Detect which cell encompasses the target text, then output its (x, y) center coordinate. 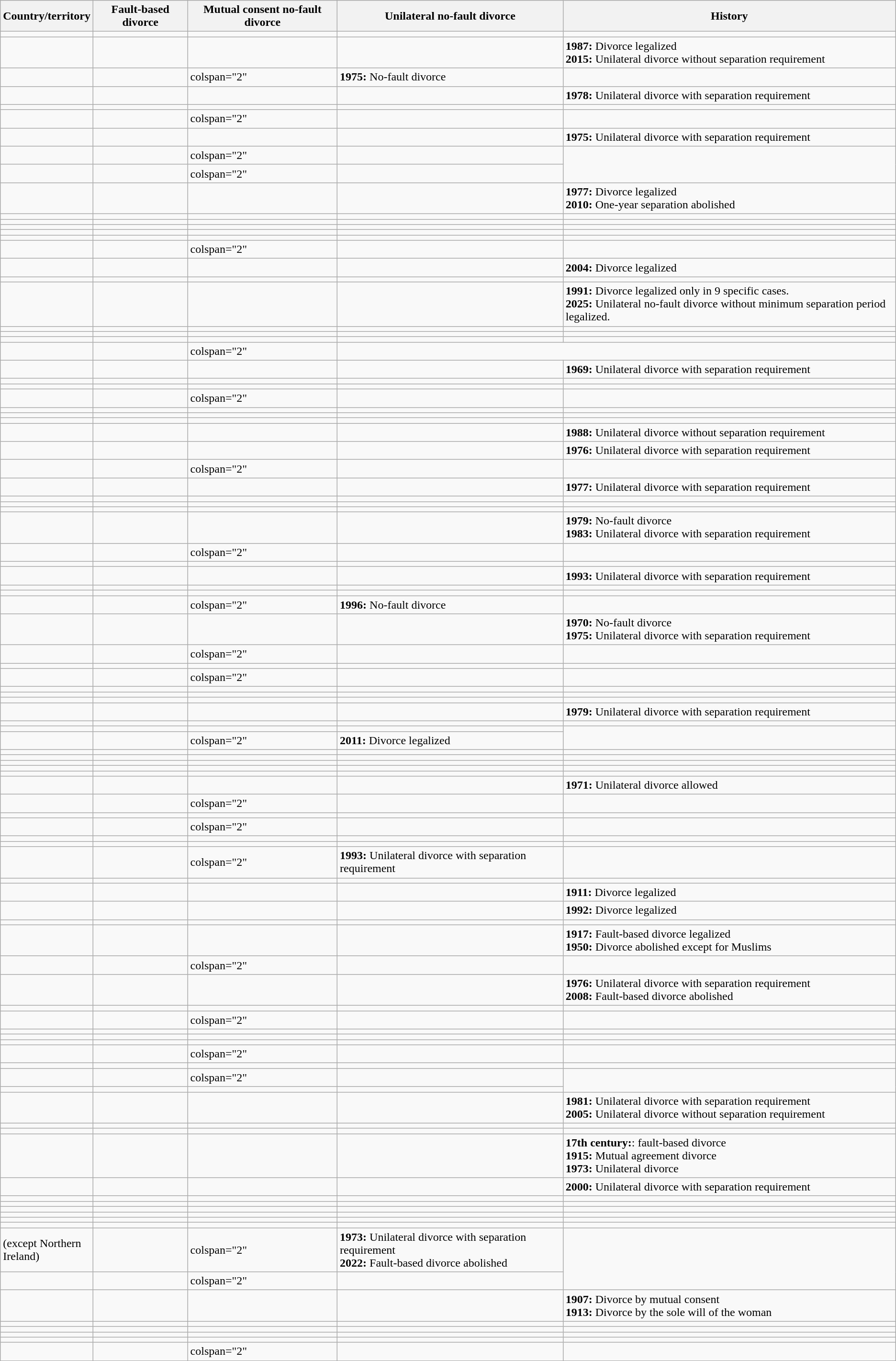
1973: Unilateral divorce with separation requirement2022: Fault-based divorce abolished (450, 1250)
1977: Unilateral divorce with separation requirement (729, 487)
1976: Unilateral divorce with separation requirement (729, 451)
History (729, 16)
17th century:: fault-based divorce1915: Mutual agreement divorce1973: Unilateral divorce (729, 1156)
1977: Divorce legalized2010: One-year separation abolished (729, 198)
Mutual consent no-fault divorce (262, 16)
1917: Fault-based divorce legalized1950: Divorce abolished except for Muslims (729, 941)
Fault-based divorce (140, 16)
1992: Divorce legalized (729, 910)
Unilateral no-fault divorce (450, 16)
1979: Unilateral divorce with separation requirement (729, 712)
1991: Divorce legalized only in 9 specific cases.2025: Unilateral no-fault divorce without minimum separation period legalized. (729, 304)
Country/territory (47, 16)
2000: Unilateral divorce with separation requirement (729, 1187)
1987: Divorce legalized2015: Unilateral divorce without separation requirement (729, 53)
1975: No-fault divorce (450, 77)
1969: Unilateral divorce with separation requirement (729, 369)
1971: Unilateral divorce allowed (729, 785)
1911: Divorce legalized (729, 892)
2011: Divorce legalized (450, 740)
1979: No-fault divorce1983: Unilateral divorce with separation requirement (729, 528)
1996: No-fault divorce (450, 605)
1976: Unilateral divorce with separation requirement2008: Fault-based divorce abolished (729, 989)
1981: Unilateral divorce with separation requirement2005: Unilateral divorce without separation requirement (729, 1107)
1978: Unilateral divorce with separation requirement (729, 95)
(except Northern Ireland) (47, 1250)
1907: Divorce by mutual consent1913: Divorce by the sole will of the woman (729, 1305)
1988: Unilateral divorce without separation requirement (729, 432)
1975: Unilateral divorce with separation requirement (729, 137)
2004: Divorce legalized (729, 268)
1970: No-fault divorce1975: Unilateral divorce with separation requirement (729, 629)
